Output the [X, Y] coordinate of the center of the cell containing the given text.  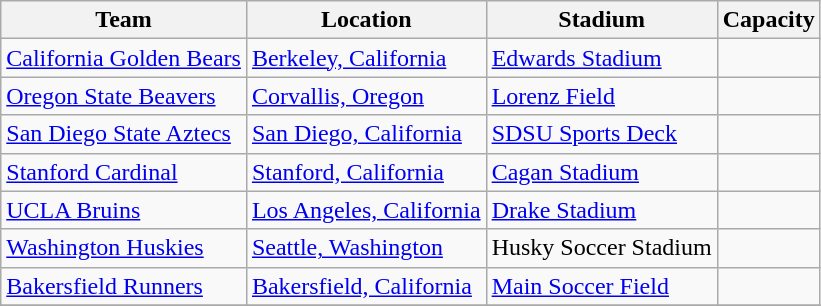
Stanford Cardinal [124, 172]
Lorenz Field [602, 96]
California Golden Bears [124, 58]
San Diego State Aztecs [124, 134]
Bakersfield, California [366, 286]
Team [124, 20]
Washington Huskies [124, 248]
Husky Soccer Stadium [602, 248]
Drake Stadium [602, 210]
Location [366, 20]
San Diego, California [366, 134]
Corvallis, Oregon [366, 96]
Stadium [602, 20]
Los Angeles, California [366, 210]
Main Soccer Field [602, 286]
Oregon State Beavers [124, 96]
SDSU Sports Deck [602, 134]
Edwards Stadium [602, 58]
Capacity [768, 20]
Cagan Stadium [602, 172]
Stanford, California [366, 172]
Seattle, Washington [366, 248]
Berkeley, California [366, 58]
Bakersfield Runners [124, 286]
UCLA Bruins [124, 210]
